Find where the given text appears and provide that cell's center as [x, y] coordinate. 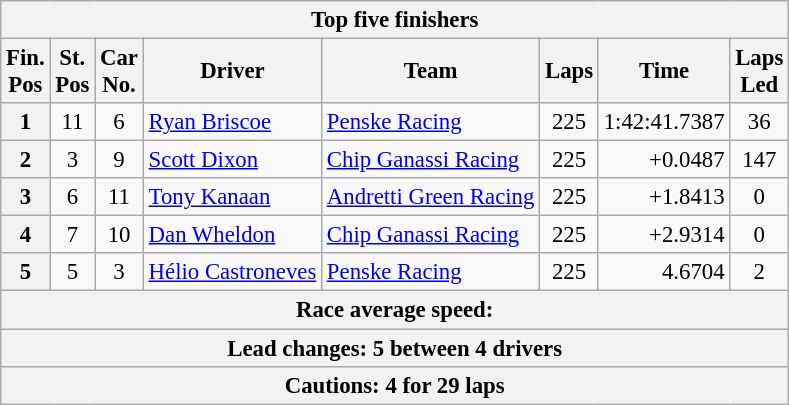
4 [26, 235]
7 [72, 235]
10 [120, 235]
CarNo. [120, 72]
Scott Dixon [232, 160]
Ryan Briscoe [232, 122]
Team [431, 72]
Andretti Green Racing [431, 197]
1 [26, 122]
Laps [570, 72]
Hélio Castroneves [232, 273]
Fin.Pos [26, 72]
9 [120, 160]
Time [664, 72]
Driver [232, 72]
St.Pos [72, 72]
Cautions: 4 for 29 laps [395, 385]
147 [760, 160]
+1.8413 [664, 197]
+0.0487 [664, 160]
Dan Wheldon [232, 235]
Lead changes: 5 between 4 drivers [395, 348]
LapsLed [760, 72]
+2.9314 [664, 235]
Race average speed: [395, 310]
4.6704 [664, 273]
36 [760, 122]
1:42:41.7387 [664, 122]
Tony Kanaan [232, 197]
Top five finishers [395, 20]
